Determine the (X, Y) coordinate at the center of the cell enclosing the given text.  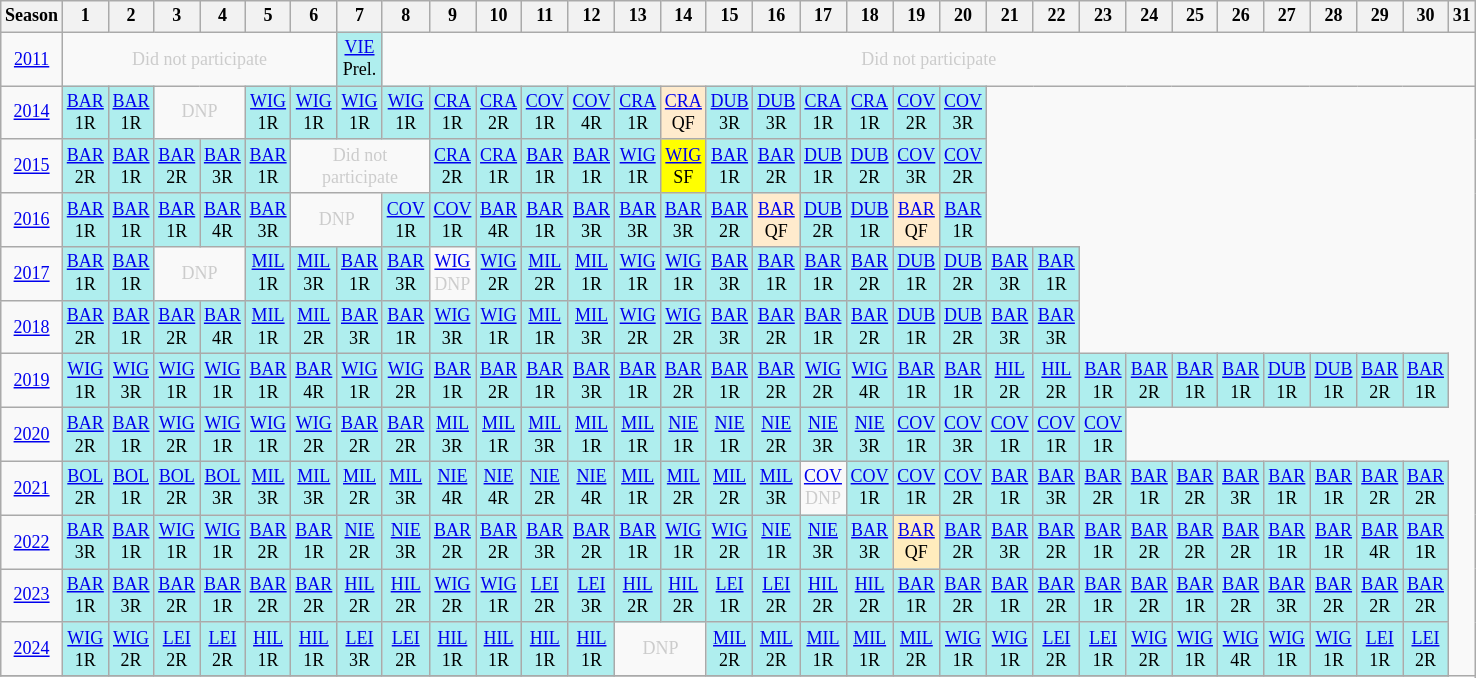
COVDNP (824, 488)
7 (360, 16)
2018 (32, 327)
9 (452, 16)
COV4R (592, 113)
2021 (32, 488)
2019 (32, 381)
2020 (32, 435)
4 (223, 16)
5 (268, 16)
2014 (32, 113)
2015 (32, 166)
17 (824, 16)
BOL1R (131, 488)
14 (684, 16)
6 (314, 16)
27 (1288, 16)
15 (730, 16)
12 (592, 16)
WIGSF (684, 166)
2017 (32, 274)
2011 (32, 59)
13 (638, 16)
26 (1241, 16)
WIGDNP (452, 274)
1 (85, 16)
2016 (32, 220)
19 (916, 16)
3 (177, 16)
31 (1462, 16)
28 (1334, 16)
23 (1104, 16)
16 (776, 16)
2 (131, 16)
10 (499, 16)
29 (1380, 16)
30 (1426, 16)
18 (870, 16)
8 (406, 16)
11 (544, 16)
24 (1149, 16)
VIEPrel. (360, 59)
2022 (32, 542)
2024 (32, 649)
Season (32, 16)
2023 (32, 596)
22 (1056, 16)
BOL3R (223, 488)
21 (1010, 16)
25 (1195, 16)
20 (964, 16)
CRAQF (684, 113)
